Extract the [x, y] coordinate from the center of the cell holding the provided text.  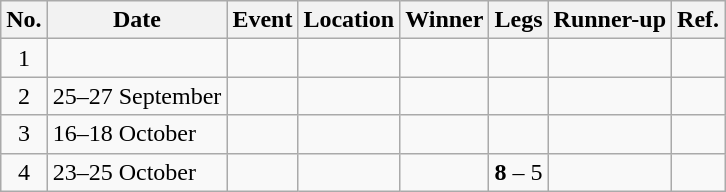
8 – 5 [518, 172]
Legs [518, 20]
23–25 October [137, 172]
Location [349, 20]
No. [24, 20]
1 [24, 58]
25–27 September [137, 96]
Winner [444, 20]
Date [137, 20]
16–18 October [137, 134]
Ref. [698, 20]
4 [24, 172]
2 [24, 96]
3 [24, 134]
Event [262, 20]
Runner-up [610, 20]
